Determine the (X, Y) coordinate at the center of the cell enclosing the given text.  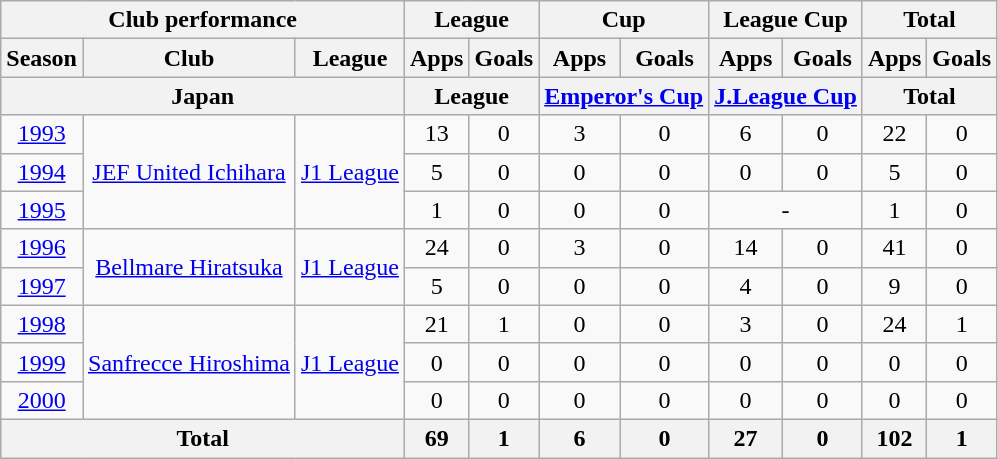
14 (746, 248)
1999 (42, 362)
4 (746, 286)
69 (437, 438)
2000 (42, 400)
102 (894, 438)
League Cup (786, 20)
22 (894, 134)
Sanfrecce Hiroshima (188, 362)
Club (188, 58)
- (786, 210)
1994 (42, 172)
J.League Cup (786, 96)
Bellmare Hiratsuka (188, 267)
Club performance (203, 20)
Emperor's Cup (624, 96)
41 (894, 248)
Japan (203, 96)
Season (42, 58)
JEF United Ichihara (188, 172)
1996 (42, 248)
Cup (624, 20)
1993 (42, 134)
1998 (42, 324)
21 (437, 324)
13 (437, 134)
1997 (42, 286)
1995 (42, 210)
9 (894, 286)
27 (746, 438)
